Extract the (X, Y) coordinate from the center of the cell holding the provided text.  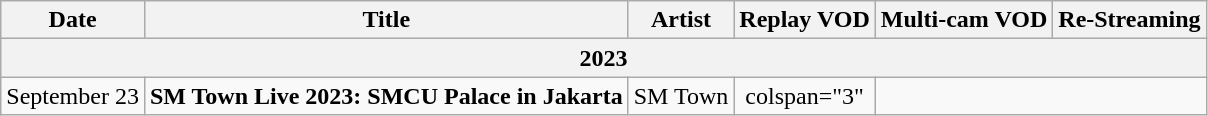
Date (73, 20)
Replay VOD (804, 20)
SM Town (681, 96)
SM Town Live 2023: SMCU Palace in Jakarta (386, 96)
Title (386, 20)
colspan="3" (804, 96)
Re-Streaming (1130, 20)
2023 (604, 58)
September 23 (73, 96)
Artist (681, 20)
Multi-cam VOD (964, 20)
